Search for the cell housing the specified text and yield its (X, Y) center coordinate. 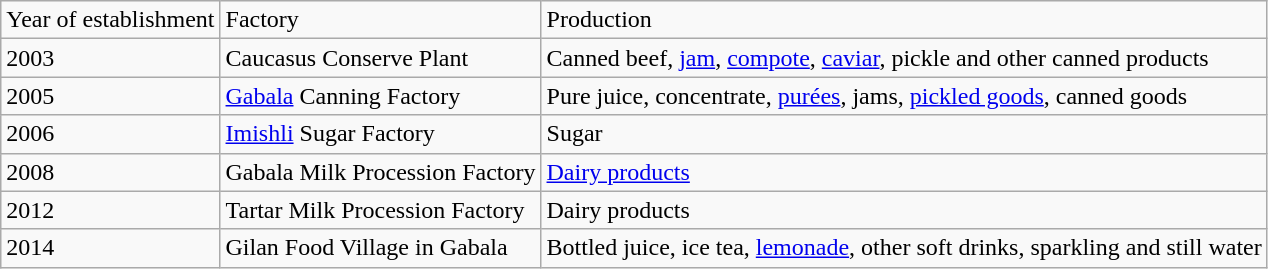
2003 (110, 58)
2008 (110, 172)
Imishli Sugar Factory (380, 134)
2005 (110, 96)
2014 (110, 248)
Sugar (904, 134)
Gabala Milk Procession Factory (380, 172)
Production (904, 20)
Tartar Milk Procession Factory (380, 210)
Gabala Canning Factory (380, 96)
Year of establishment (110, 20)
2006 (110, 134)
Canned beef, jam, compote, caviar, pickle and other canned products (904, 58)
Pure juice, concentrate, purées, jams, pickled goods, canned goods (904, 96)
Bottled juice, ice tea, lemonade, other soft drinks, sparkling and still water (904, 248)
Gilan Food Village in Gabala (380, 248)
2012 (110, 210)
Factory (380, 20)
Caucasus Conserve Plant (380, 58)
